Determine the [X, Y] coordinate at the center of the cell enclosing the given text.  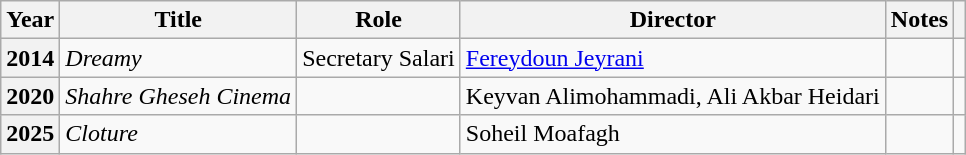
Secretary Salari [379, 58]
Keyvan Alimohammadi, Ali Akbar Heidari [672, 96]
2025 [30, 134]
2020 [30, 96]
Soheil Moafagh [672, 134]
Year [30, 20]
Cloture [178, 134]
Role [379, 20]
Fereydoun Jeyrani [672, 58]
Title [178, 20]
Dreamy [178, 58]
2014 [30, 58]
Director [672, 20]
Notes [919, 20]
Shahre Gheseh Cinema [178, 96]
